Detect which cell encompasses the target text, then output its (x, y) center coordinate. 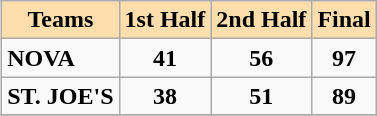
41 (165, 58)
Teams (60, 20)
2nd Half (262, 20)
1st Half (165, 20)
ST. JOE'S (60, 96)
56 (262, 58)
Final (344, 20)
NOVA (60, 58)
97 (344, 58)
38 (165, 96)
51 (262, 96)
89 (344, 96)
